Search for the cell housing the specified text and yield its [X, Y] center coordinate. 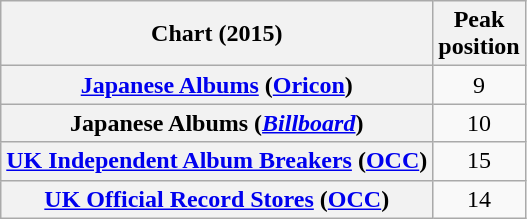
9 [479, 85]
Japanese Albums (Oricon) [217, 85]
15 [479, 161]
Japanese Albums (Billboard) [217, 123]
UK Official Record Stores (OCC) [217, 199]
Peakposition [479, 34]
10 [479, 123]
Chart (2015) [217, 34]
14 [479, 199]
UK Independent Album Breakers (OCC) [217, 161]
